Scan for the cell matching the given text and deliver its [X, Y] coordinate at center. 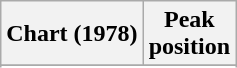
Peakposition [189, 34]
Chart (1978) [72, 34]
